Locate the cell with the specified text and output its [x, y] center coordinate. 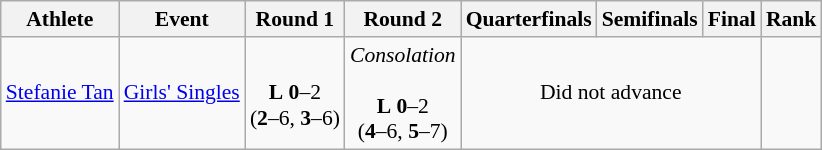
L 0–2 (2–6, 3–6) [295, 93]
Did not advance [611, 93]
Final [732, 19]
ConsolationL 0–2 (4–6, 5–7) [403, 93]
Girls' Singles [182, 93]
Athlete [60, 19]
Round 2 [403, 19]
Semifinals [650, 19]
Quarterfinals [529, 19]
Event [182, 19]
Rank [792, 19]
Stefanie Tan [60, 93]
Round 1 [295, 19]
